Extract the [X, Y] coordinate from the center of the cell holding the provided text.  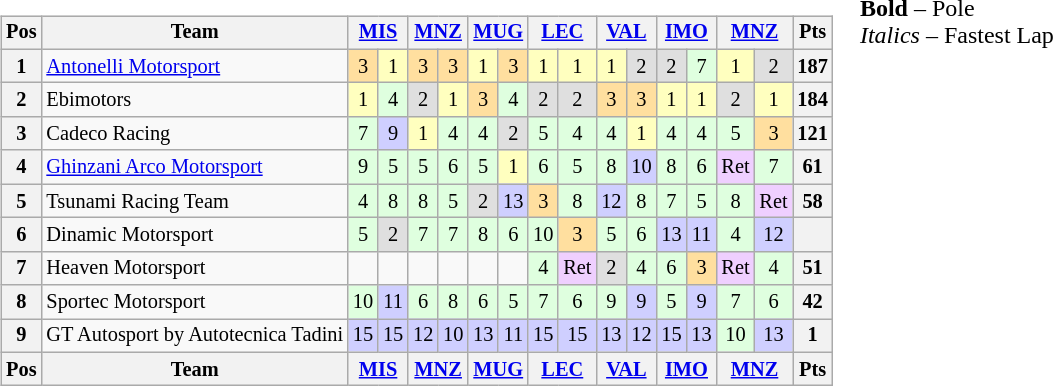
Cadeco Racing [194, 134]
121 [812, 134]
Antonelli Motorsport [194, 66]
187 [812, 66]
GT Autosport by Autotecnica Tadini [194, 336]
Ebimotors [194, 100]
51 [812, 268]
Dinamic Motorsport [194, 235]
Tsunami Racing Team [194, 201]
58 [812, 201]
61 [812, 167]
Sportec Motorsport [194, 302]
Heaven Motorsport [194, 268]
Ghinzani Arco Motorsport [194, 167]
42 [812, 302]
184 [812, 100]
